Detect which cell encompasses the target text, then output its (X, Y) center coordinate. 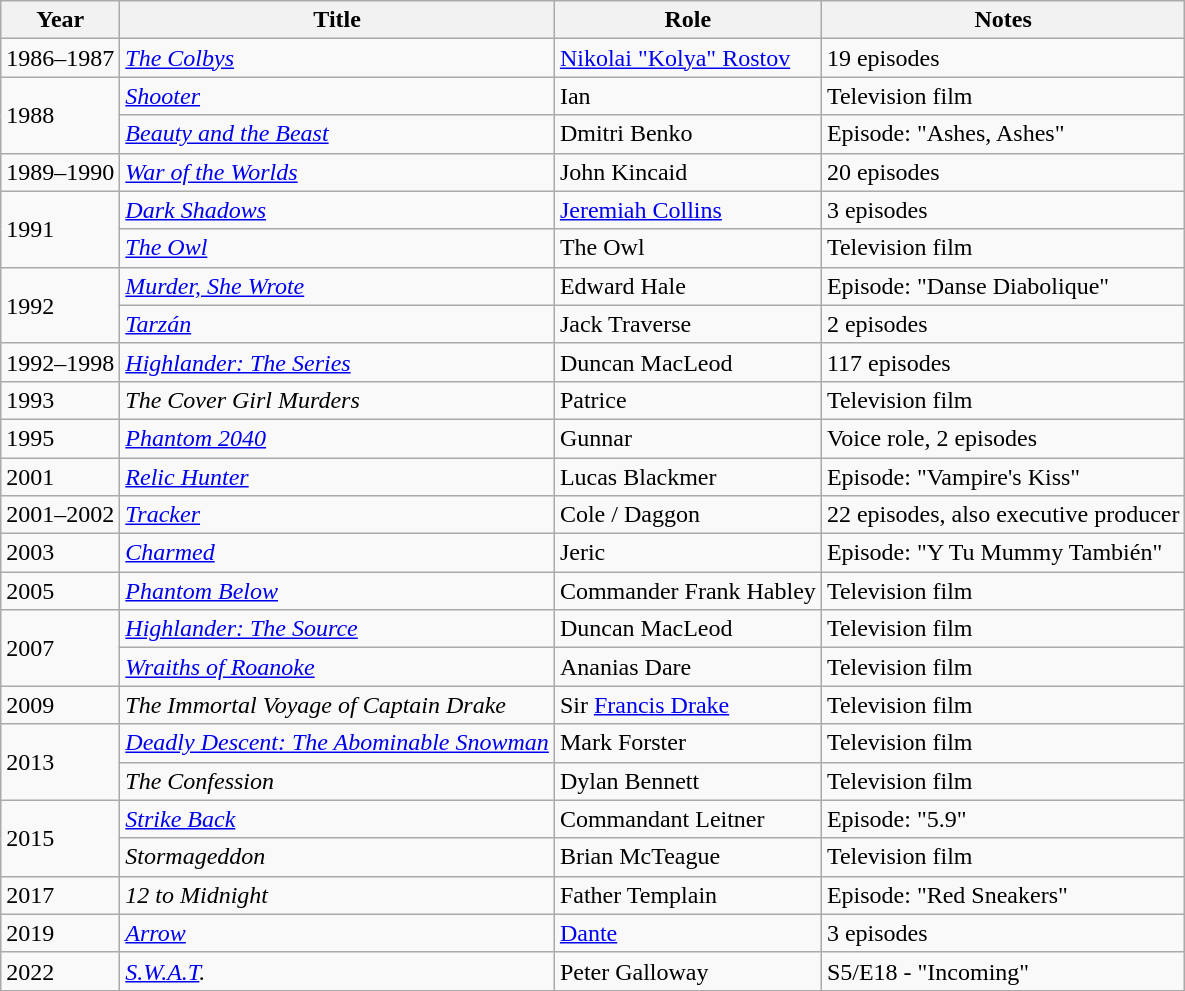
Dante (688, 933)
Charmed (338, 553)
Gunnar (688, 438)
2009 (60, 705)
S.W.A.T. (338, 971)
Tracker (338, 515)
Role (688, 20)
Notes (1003, 20)
2007 (60, 648)
2019 (60, 933)
20 episodes (1003, 172)
Year (60, 20)
The Immortal Voyage of Captain Drake (338, 705)
Edward Hale (688, 286)
Brian McTeague (688, 857)
2001 (60, 477)
The Confession (338, 781)
Commandant Leitner (688, 819)
Cole / Daggon (688, 515)
2 episodes (1003, 324)
Sir Francis Drake (688, 705)
Episode: "Vampire's Kiss" (1003, 477)
Tarzán (338, 324)
Voice role, 2 episodes (1003, 438)
Ian (688, 96)
War of the Worlds (338, 172)
Strike Back (338, 819)
1986–1987 (60, 58)
1988 (60, 115)
22 episodes, also executive producer (1003, 515)
Highlander: The Source (338, 629)
Ananias Dare (688, 667)
The Colbys (338, 58)
Peter Galloway (688, 971)
Patrice (688, 400)
Episode: "Y Tu Mummy También" (1003, 553)
Commander Frank Habley (688, 591)
1992–1998 (60, 362)
2003 (60, 553)
Dmitri Benko (688, 134)
Highlander: The Series (338, 362)
Stormageddon (338, 857)
Dark Shadows (338, 210)
Wraiths of Roanoke (338, 667)
Murder, She Wrote (338, 286)
Father Templain (688, 895)
117 episodes (1003, 362)
19 episodes (1003, 58)
Episode: "Danse Diabolique" (1003, 286)
Episode: "Ashes, Ashes" (1003, 134)
The Cover Girl Murders (338, 400)
1992 (60, 305)
2022 (60, 971)
Nikolai "Kolya" Rostov (688, 58)
Jack Traverse (688, 324)
Relic Hunter (338, 477)
Shooter (338, 96)
Episode: "Red Sneakers" (1003, 895)
Phantom Below (338, 591)
1995 (60, 438)
Arrow (338, 933)
1991 (60, 229)
2017 (60, 895)
Lucas Blackmer (688, 477)
Phantom 2040 (338, 438)
2001–2002 (60, 515)
S5/E18 - "Incoming" (1003, 971)
1989–1990 (60, 172)
Title (338, 20)
Beauty and the Beast (338, 134)
Deadly Descent: The Abominable Snowman (338, 743)
Jeremiah Collins (688, 210)
12 to Midnight (338, 895)
Episode: "5.9" (1003, 819)
Dylan Bennett (688, 781)
John Kincaid (688, 172)
1993 (60, 400)
2013 (60, 762)
Mark Forster (688, 743)
Jeric (688, 553)
2015 (60, 838)
2005 (60, 591)
